From the cell containing the given text, extract its center point as (x, y) coordinate. 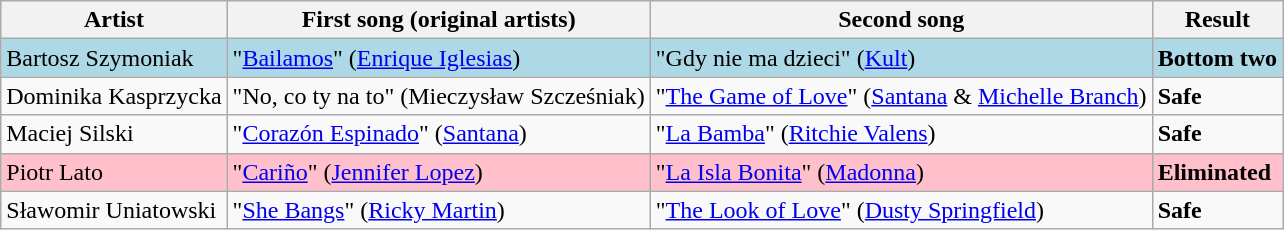
"The Look of Love" (Dusty Springfield) (901, 210)
Eliminated (1217, 172)
Artist (114, 20)
Maciej Silski (114, 134)
"The Game of Love" (Santana & Michelle Branch) (901, 96)
"Corazón Espinado" (Santana) (438, 134)
"La Isla Bonita" (Madonna) (901, 172)
Bartosz Szymoniak (114, 58)
"Bailamos" (Enrique Iglesias) (438, 58)
Bottom two (1217, 58)
Piotr Lato (114, 172)
"She Bangs" (Ricky Martin) (438, 210)
Sławomir Uniatowski (114, 210)
"La Bamba" (Ritchie Valens) (901, 134)
Result (1217, 20)
Second song (901, 20)
"Gdy nie ma dzieci" (Kult) (901, 58)
"No, co ty na to" (Mieczysław Szcześniak) (438, 96)
"Cariño" (Jennifer Lopez) (438, 172)
First song (original artists) (438, 20)
Dominika Kasprzycka (114, 96)
